Locate the cell with the specified text and output its [x, y] center coordinate. 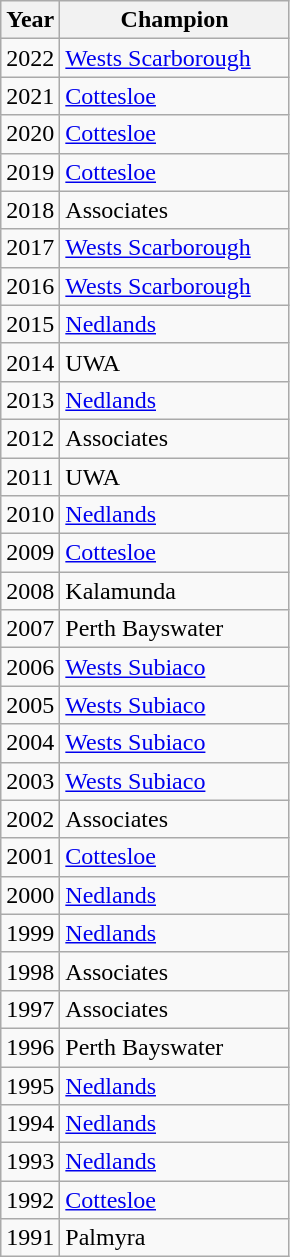
2010 [30, 515]
2015 [30, 324]
2017 [30, 248]
2021 [30, 96]
1993 [30, 1162]
2007 [30, 629]
Kalamunda [175, 591]
1995 [30, 1085]
2000 [30, 895]
2001 [30, 857]
2002 [30, 819]
2006 [30, 667]
2008 [30, 591]
2005 [30, 705]
1992 [30, 1200]
1996 [30, 1047]
2016 [30, 286]
1994 [30, 1124]
1999 [30, 933]
2022 [30, 58]
2004 [30, 743]
2003 [30, 781]
2019 [30, 172]
2012 [30, 438]
Palmyra [175, 1238]
2011 [30, 477]
1997 [30, 1009]
2020 [30, 134]
2018 [30, 210]
2009 [30, 553]
Year [30, 20]
2013 [30, 400]
Champion [175, 20]
1998 [30, 971]
1991 [30, 1238]
2014 [30, 362]
